For the text-containing cell, return its midpoint in (x, y) coordinate format. 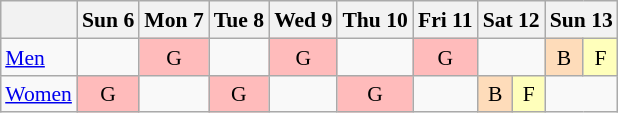
Sat 12 (512, 20)
Mon 7 (174, 20)
Wed 9 (303, 20)
Sun 6 (108, 20)
Sun 13 (582, 20)
Men (38, 56)
Women (38, 94)
Fri 11 (446, 20)
Thu 10 (375, 20)
Tue 8 (239, 20)
